Output the [X, Y] coordinate of the center of the cell containing the given text.  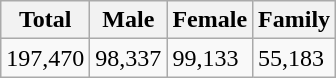
Total [46, 20]
99,133 [210, 58]
Family [294, 20]
Female [210, 20]
55,183 [294, 58]
197,470 [46, 58]
Male [128, 20]
98,337 [128, 58]
